Identify which cell holds the provided text, then report its (X, Y) central coordinate. 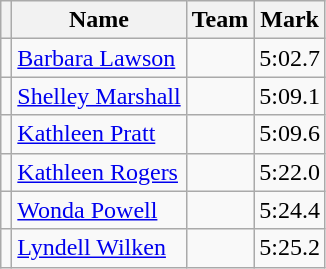
Barbara Lawson (99, 58)
Lyndell Wilken (99, 248)
5:09.1 (290, 96)
Kathleen Pratt (99, 134)
Name (99, 20)
5:09.6 (290, 134)
Team (220, 20)
5:24.4 (290, 210)
Mark (290, 20)
Wonda Powell (99, 210)
Kathleen Rogers (99, 172)
5:22.0 (290, 172)
Shelley Marshall (99, 96)
5:25.2 (290, 248)
5:02.7 (290, 58)
